Output the (X, Y) coordinate of the center of the cell containing the given text.  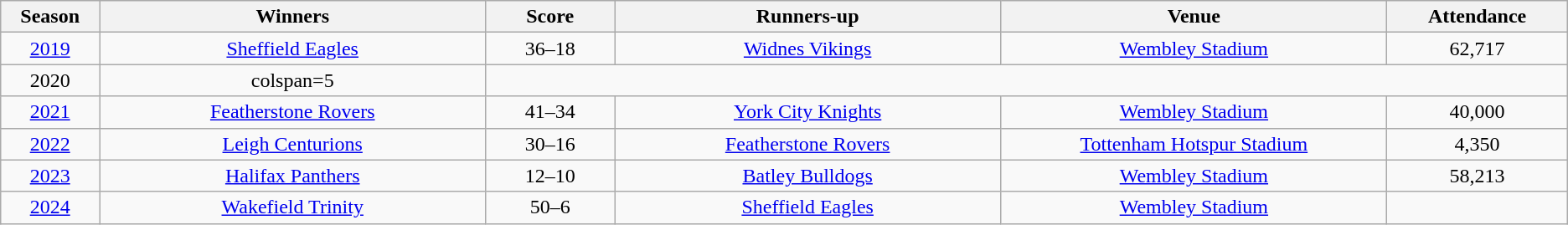
30–16 (550, 144)
Runners-up (807, 17)
Season (50, 17)
36–18 (550, 49)
2021 (50, 112)
62,717 (1478, 49)
4,350 (1478, 144)
Tottenham Hotspur Stadium (1194, 144)
41–34 (550, 112)
40,000 (1478, 112)
Halifax Panthers (293, 176)
Attendance (1478, 17)
Score (550, 17)
2020 (50, 80)
2023 (50, 176)
colspan=5 (293, 80)
Wakefield Trinity (293, 207)
Leigh Centurions (293, 144)
2022 (50, 144)
50–6 (550, 207)
2019 (50, 49)
2024 (50, 207)
Batley Bulldogs (807, 176)
12–10 (550, 176)
58,213 (1478, 176)
Venue (1194, 17)
Widnes Vikings (807, 49)
York City Knights (807, 112)
Winners (293, 17)
